Scan for the cell matching the given text and deliver its [x, y] coordinate at center. 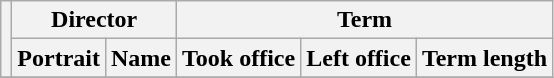
Term [365, 20]
Term length [484, 58]
Left office [359, 58]
Name [140, 58]
Portrait [59, 58]
Director [94, 20]
Took office [239, 58]
